Scan for the cell matching the given text and deliver its [x, y] coordinate at center. 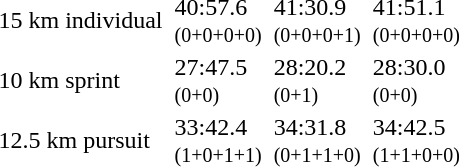
28:20.2(0+1) [317, 80]
27:47.5(0+0) [218, 80]
